Extract the [X, Y] coordinate from the center of the cell holding the provided text.  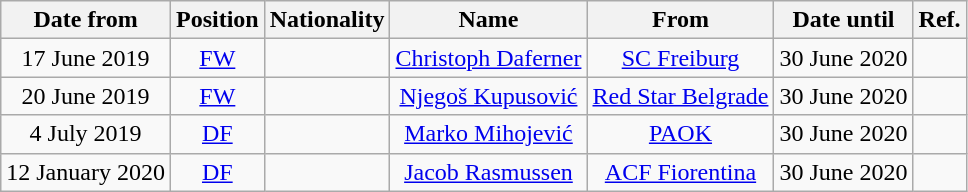
ACF Fiorentina [680, 172]
Njegoš Kupusović [488, 96]
SC Freiburg [680, 58]
Date from [86, 20]
Nationality [327, 20]
From [680, 20]
Date until [844, 20]
Name [488, 20]
PAOK [680, 134]
Red Star Belgrade [680, 96]
17 June 2019 [86, 58]
Ref. [940, 20]
4 July 2019 [86, 134]
20 June 2019 [86, 96]
Jacob Rasmussen [488, 172]
Christoph Daferner [488, 58]
Marko Mihojević [488, 134]
Position [217, 20]
12 January 2020 [86, 172]
